Provide the [X, Y] coordinate of the cell's center where the given text is located.  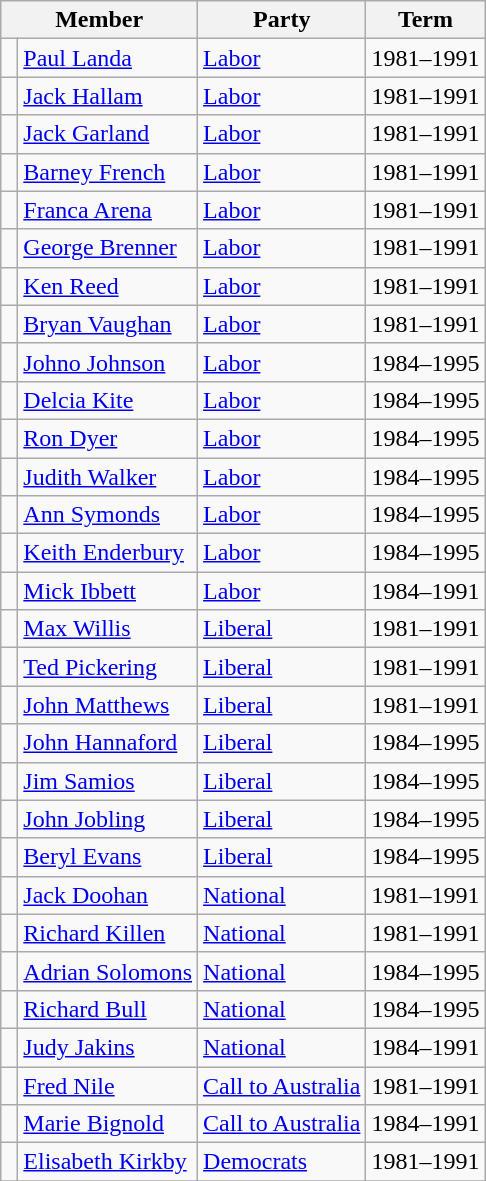
John Matthews [108, 705]
John Hannaford [108, 743]
Ron Dyer [108, 438]
Marie Bignold [108, 1124]
John Jobling [108, 819]
Jack Garland [108, 134]
Jack Doohan [108, 895]
Judy Jakins [108, 1047]
Member [100, 20]
Judith Walker [108, 477]
Jim Samios [108, 781]
Barney French [108, 172]
Party [282, 20]
George Brenner [108, 248]
Jack Hallam [108, 96]
Ann Symonds [108, 515]
Term [426, 20]
Franca Arena [108, 210]
Max Willis [108, 629]
Richard Killen [108, 933]
Bryan Vaughan [108, 324]
Paul Landa [108, 58]
Delcia Kite [108, 400]
Richard Bull [108, 1009]
Elisabeth Kirkby [108, 1162]
Democrats [282, 1162]
Ken Reed [108, 286]
Fred Nile [108, 1085]
Beryl Evans [108, 857]
Johno Johnson [108, 362]
Adrian Solomons [108, 971]
Keith Enderbury [108, 553]
Mick Ibbett [108, 591]
Ted Pickering [108, 667]
